Return (x, y) of the center of cell containing provided text 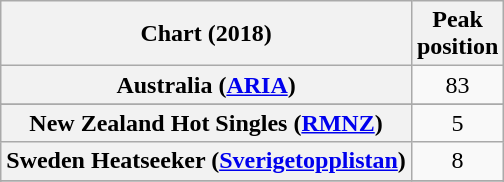
Australia (ARIA) (206, 85)
Sweden Heatseeker (Sverigetopplistan) (206, 161)
5 (457, 123)
8 (457, 161)
83 (457, 85)
Peak position (457, 34)
New Zealand Hot Singles (RMNZ) (206, 123)
Chart (2018) (206, 34)
